Determine the (x, y) coordinate at the center of the cell enclosing the given text.  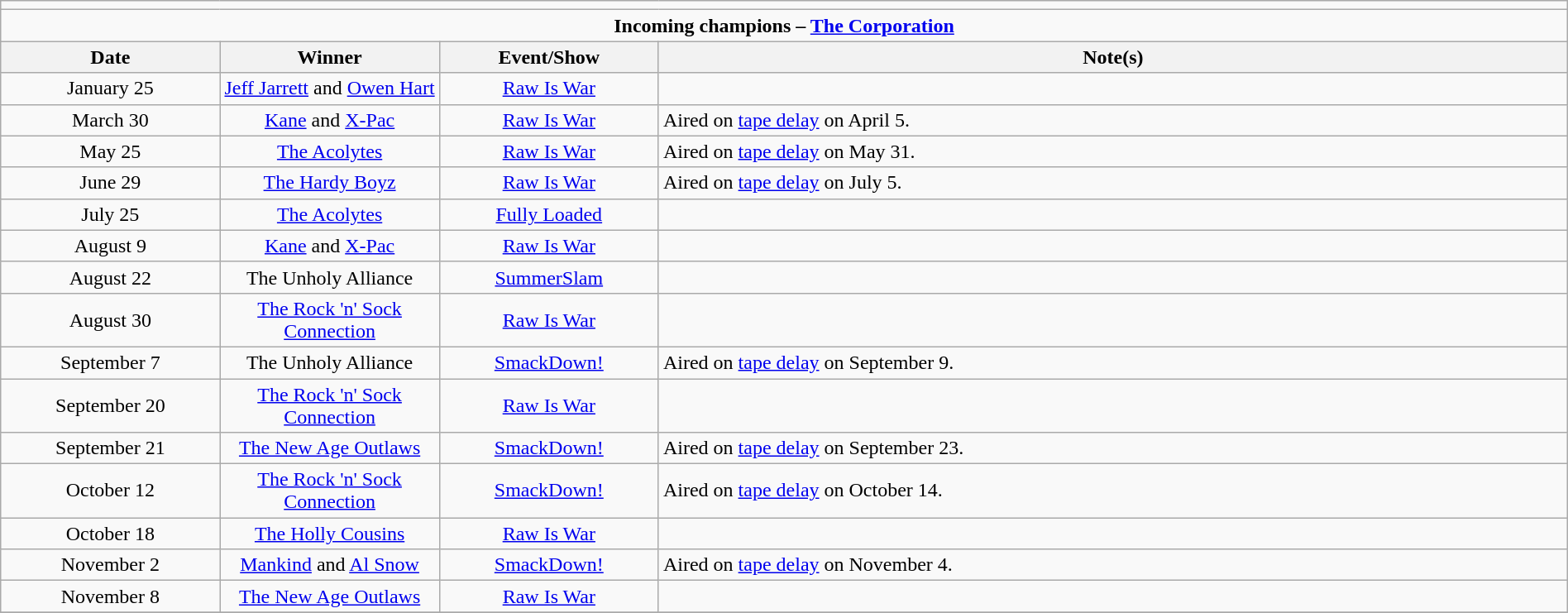
September 20 (111, 405)
Note(s) (1113, 57)
Winner (329, 57)
Aired on tape delay on October 14. (1113, 491)
March 30 (111, 120)
The Holly Cousins (329, 534)
November 8 (111, 596)
Event/Show (549, 57)
Aired on tape delay on April 5. (1113, 120)
August 22 (111, 277)
July 25 (111, 214)
Aired on tape delay on July 5. (1113, 183)
Fully Loaded (549, 214)
Aired on tape delay on September 23. (1113, 448)
January 25 (111, 89)
August 30 (111, 319)
Aired on tape delay on May 31. (1113, 151)
October 12 (111, 491)
September 7 (111, 362)
Jeff Jarrett and Owen Hart (329, 89)
Incoming champions – The Corporation (784, 26)
Mankind and Al Snow (329, 565)
Date (111, 57)
Aired on tape delay on September 9. (1113, 362)
June 29 (111, 183)
Aired on tape delay on November 4. (1113, 565)
August 9 (111, 246)
The Hardy Boyz (329, 183)
May 25 (111, 151)
September 21 (111, 448)
SummerSlam (549, 277)
October 18 (111, 534)
November 2 (111, 565)
